Find where the given text appears and provide that cell's center as [x, y] coordinate. 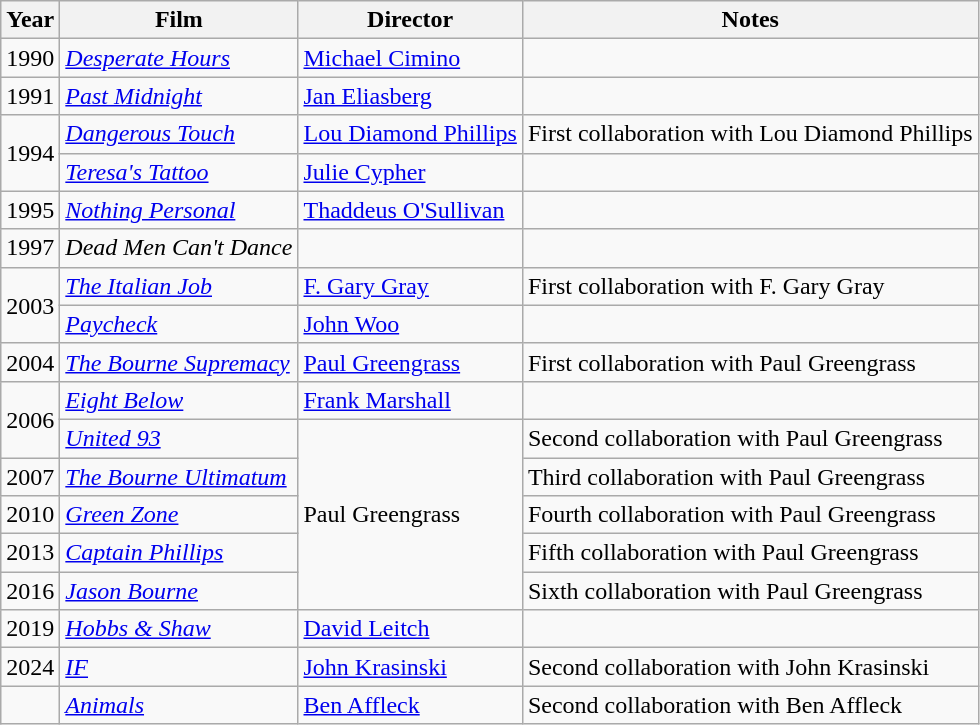
Past Midnight [179, 96]
Ben Affleck [410, 705]
John Krasinski [410, 667]
1995 [30, 210]
The Bourne Supremacy [179, 362]
First collaboration with F. Gary Gray [750, 286]
2013 [30, 553]
2010 [30, 515]
Eight Below [179, 400]
Frank Marshall [410, 400]
Hobbs & Shaw [179, 629]
2003 [30, 305]
2007 [30, 477]
Dead Men Can't Dance [179, 248]
Second collaboration with Ben Affleck [750, 705]
Fourth collaboration with Paul Greengrass [750, 515]
The Italian Job [179, 286]
Jason Bourne [179, 591]
Notes [750, 20]
1991 [30, 96]
John Woo [410, 324]
1997 [30, 248]
Second collaboration with John Krasinski [750, 667]
Film [179, 20]
Director [410, 20]
David Leitch [410, 629]
2004 [30, 362]
Nothing Personal [179, 210]
IF [179, 667]
Thaddeus O'Sullivan [410, 210]
United 93 [179, 438]
Julie Cypher [410, 172]
2006 [30, 419]
Dangerous Touch [179, 134]
2016 [30, 591]
F. Gary Gray [410, 286]
Paycheck [179, 324]
Green Zone [179, 515]
Lou Diamond Phillips [410, 134]
1990 [30, 58]
Desperate Hours [179, 58]
Animals [179, 705]
1994 [30, 153]
Year [30, 20]
Second collaboration with Paul Greengrass [750, 438]
Fifth collaboration with Paul Greengrass [750, 553]
2024 [30, 667]
Captain Phillips [179, 553]
Third collaboration with Paul Greengrass [750, 477]
The Bourne Ultimatum [179, 477]
Michael Cimino [410, 58]
Jan Eliasberg [410, 96]
First collaboration with Lou Diamond Phillips [750, 134]
First collaboration with Paul Greengrass [750, 362]
Teresa's Tattoo [179, 172]
Sixth collaboration with Paul Greengrass [750, 591]
2019 [30, 629]
